Output the [x, y] coordinate of the center of the cell containing the given text.  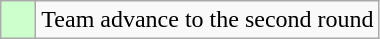
Team advance to the second round [208, 20]
